Pinpoint the cell where the given text exists, returning its [X, Y] midpoint coordinate. 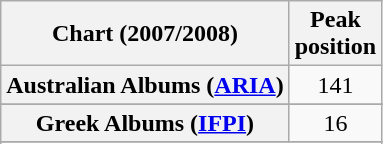
Australian Albums (ARIA) [145, 85]
Chart (2007/2008) [145, 34]
141 [335, 85]
Peakposition [335, 34]
16 [335, 123]
Greek Albums (IFPI) [145, 123]
